Identify which cell holds the provided text, then report its (X, Y) central coordinate. 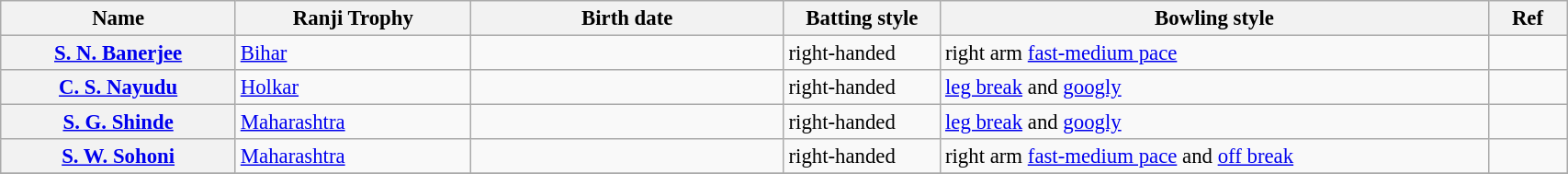
Bowling style (1214, 18)
Ranji Trophy (353, 18)
S. G. Shinde (118, 122)
Name (118, 18)
Bihar (353, 53)
Ref (1527, 18)
Holkar (353, 87)
right arm fast-medium pace (1214, 53)
right arm fast-medium pace and off break (1214, 157)
Birth date (626, 18)
C. S. Nayudu (118, 87)
S. N. Banerjee (118, 53)
Batting style (862, 18)
S. W. Sohoni (118, 157)
